For the text-containing cell, return its midpoint in [x, y] coordinate format. 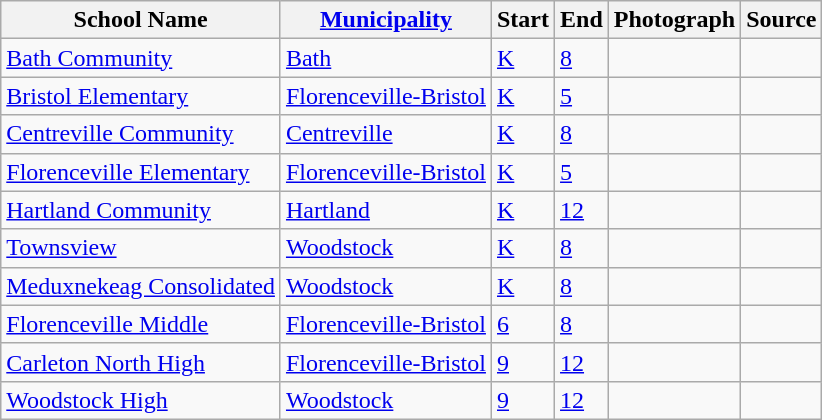
Carleton North High [141, 362]
Meduxnekeag Consolidated [141, 286]
School Name [141, 20]
End [582, 20]
Hartland Community [141, 210]
Centreville Community [141, 134]
6 [522, 324]
Florenceville Elementary [141, 172]
Centreville [386, 134]
Hartland [386, 210]
Bath Community [141, 58]
Bath [386, 58]
Municipality [386, 20]
Photograph [674, 20]
Source [782, 20]
Florenceville Middle [141, 324]
Townsview [141, 248]
Bristol Elementary [141, 96]
Woodstock High [141, 400]
Start [522, 20]
